Output the [X, Y] coordinate of the center of the cell containing the given text.  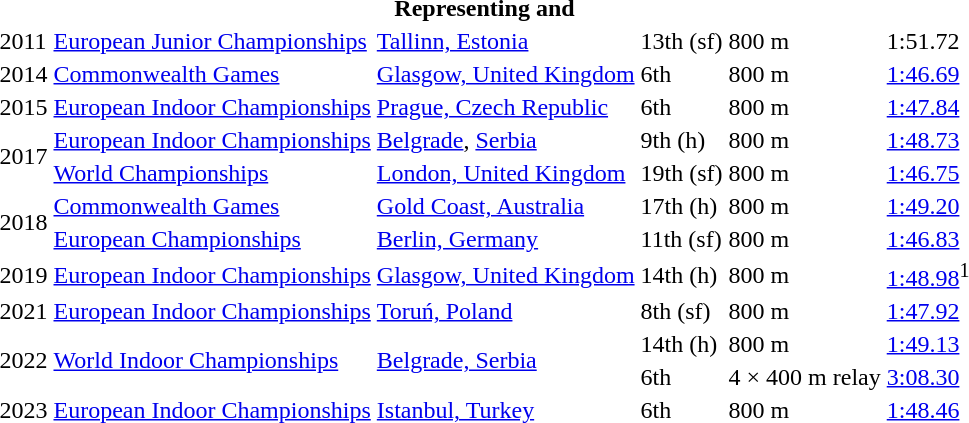
17th (h) [682, 206]
European Championships [212, 239]
European Junior Championships [212, 41]
8th (sf) [682, 311]
Berlin, Germany [506, 239]
Gold Coast, Australia [506, 206]
Prague, Czech Republic [506, 107]
11th (sf) [682, 239]
19th (sf) [682, 173]
London, United Kingdom [506, 173]
13th (sf) [682, 41]
4 × 400 m relay [804, 377]
Tallinn, Estonia [506, 41]
9th (h) [682, 140]
Toruń, Poland [506, 311]
World Championships [212, 173]
World Indoor Championships [212, 360]
